Pinpoint the cell where the given text exists, returning its (X, Y) midpoint coordinate. 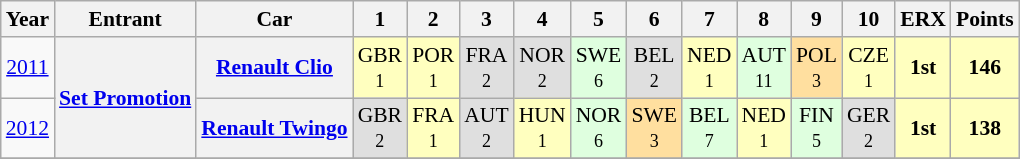
138 (985, 128)
FRA1 (433, 128)
CZE1 (868, 68)
BEL2 (654, 68)
ERX (923, 19)
AUT11 (764, 68)
6 (654, 19)
2012 (28, 128)
GBR2 (380, 128)
Year (28, 19)
Renault Clio (274, 68)
8 (764, 19)
Renault Twingo (274, 128)
SWE6 (599, 68)
146 (985, 68)
HUN1 (542, 128)
Car (274, 19)
7 (709, 19)
GER2 (868, 128)
NOR6 (599, 128)
FIN5 (816, 128)
POR1 (433, 68)
2 (433, 19)
AUT2 (486, 128)
9 (816, 19)
5 (599, 19)
2011 (28, 68)
SWE3 (654, 128)
FRA2 (486, 68)
Entrant (125, 19)
NOR2 (542, 68)
4 (542, 19)
3 (486, 19)
BEL7 (709, 128)
POL3 (816, 68)
Points (985, 19)
1 (380, 19)
GBR1 (380, 68)
10 (868, 19)
Set Promotion (125, 98)
